Locate the cell with the specified text and output its [x, y] center coordinate. 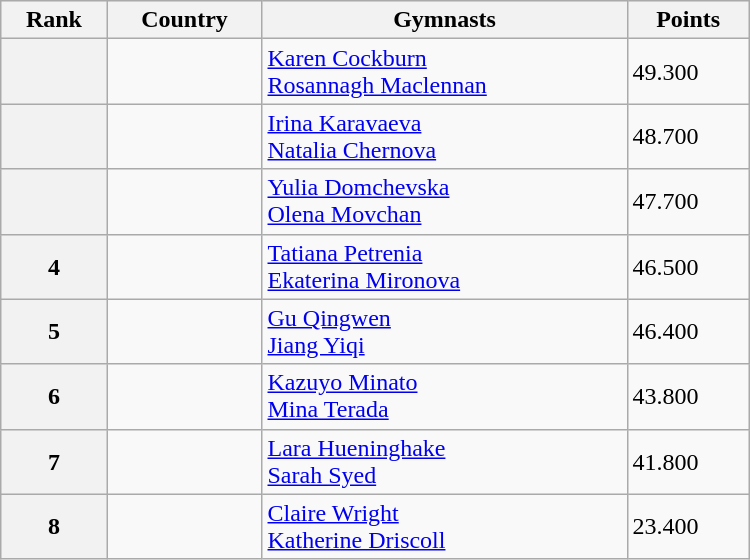
4 [54, 266]
46.400 [688, 332]
Yulia DomchevskaOlena Movchan [444, 202]
Gymnasts [444, 20]
Rank [54, 20]
41.800 [688, 462]
48.700 [688, 136]
46.500 [688, 266]
Claire WrightKatherine Driscoll [444, 526]
Gu QingwenJiang Yiqi [444, 332]
Tatiana PetreniaEkaterina Mironova [444, 266]
23.400 [688, 526]
49.300 [688, 72]
Country [184, 20]
43.800 [688, 396]
Points [688, 20]
Kazuyo MinatoMina Terada [444, 396]
7 [54, 462]
8 [54, 526]
5 [54, 332]
Karen CockburnRosannagh Maclennan [444, 72]
Irina KaravaevaNatalia Chernova [444, 136]
6 [54, 396]
Lara HueninghakeSarah Syed [444, 462]
47.700 [688, 202]
